Return [x, y] of the center of cell containing provided text 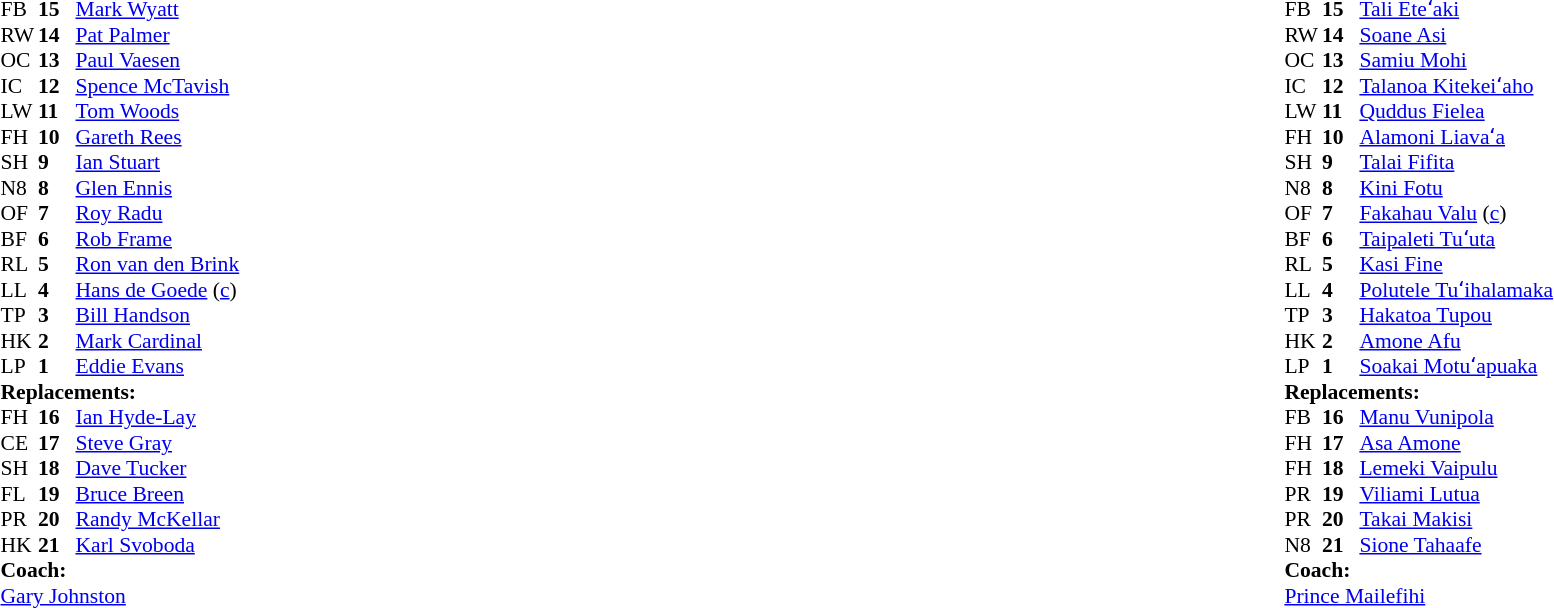
Mark Cardinal [158, 341]
Hans de Goede (c) [158, 290]
Kini Fotu [1456, 188]
Steve Gray [158, 443]
Dave Tucker [158, 469]
Amone Afu [1456, 341]
Manu Vunipola [1456, 417]
Roy Radu [158, 213]
Ron van den Brink [158, 265]
Lemeki Vaipulu [1456, 469]
Paul Vaesen [158, 61]
Ian Stuart [158, 163]
Soakai Motuʻapuaka [1456, 367]
FL [19, 494]
Fakahau Valu (c) [1456, 213]
Viliami Lutua [1456, 494]
Takai Makisi [1456, 519]
Karl Svoboda [158, 545]
Asa Amone [1456, 443]
Talai Fifita [1456, 163]
Eddie Evans [158, 367]
CE [19, 443]
Rob Frame [158, 239]
Gareth Rees [158, 137]
Bruce Breen [158, 494]
Spence McTavish [158, 86]
Glen Ennis [158, 188]
Kasi Fine [1456, 265]
Taipaleti Tuʻuta [1456, 239]
Hakatoa Tupou [1456, 315]
FB [1303, 417]
Soane Asi [1456, 35]
Alamoni Liavaʻa [1456, 137]
Randy McKellar [158, 519]
Polutele Tuʻihalamaka [1456, 290]
Talanoa Kitekeiʻaho [1456, 86]
Samiu Mohi [1456, 61]
Quddus Fielea [1456, 111]
Ian Hyde-Lay [158, 417]
Pat Palmer [158, 35]
Bill Handson [158, 315]
Tom Woods [158, 111]
Sione Tahaafe [1456, 545]
